Pinpoint the cell where the given text exists, returning its (x, y) midpoint coordinate. 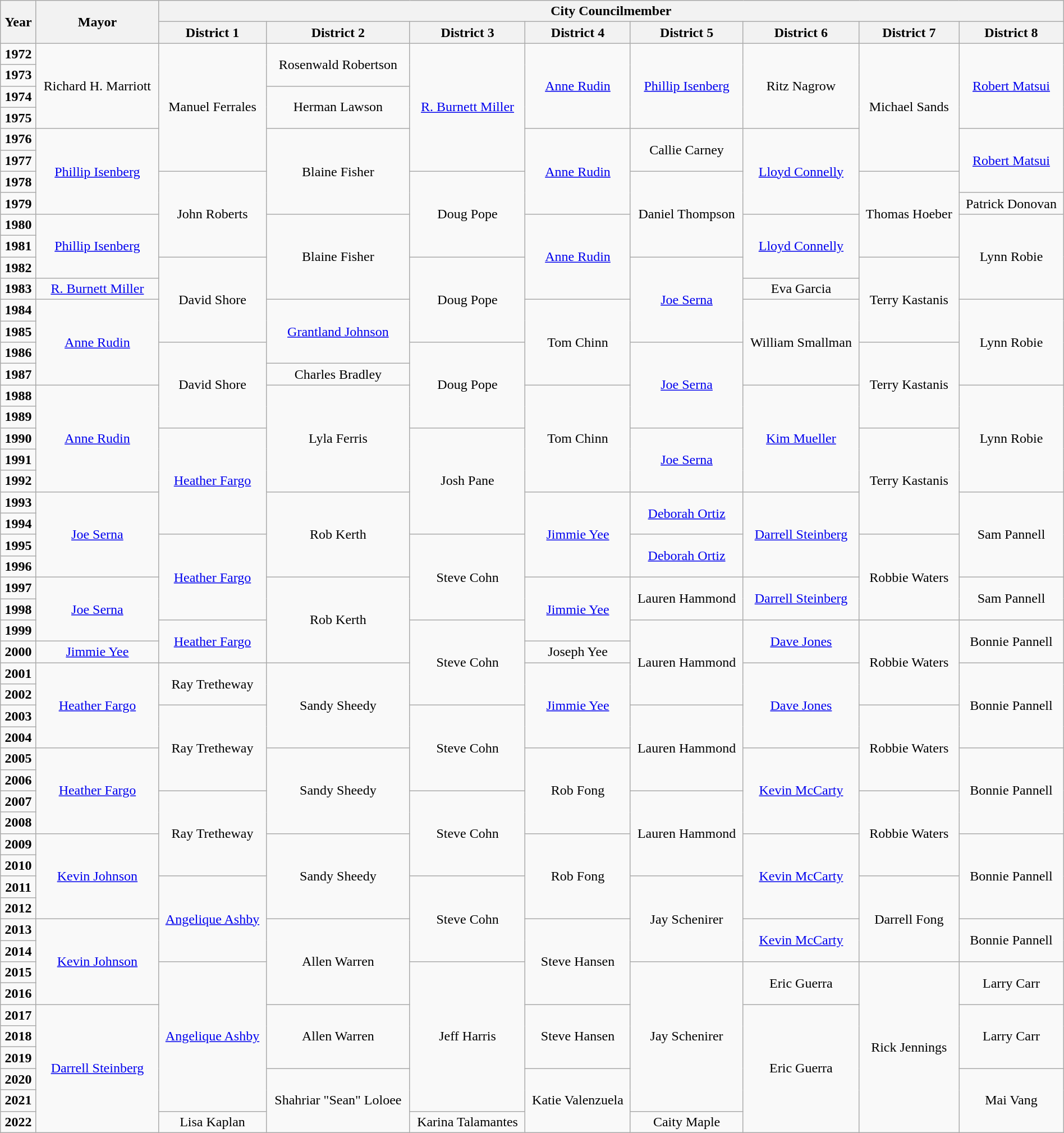
District 8 (1011, 33)
1999 (19, 631)
1973 (19, 75)
2006 (19, 780)
Grantland Johnson (338, 332)
City Councilmember (611, 11)
1988 (19, 396)
2022 (19, 1122)
1980 (19, 224)
Caity Maple (687, 1122)
Year (19, 22)
1993 (19, 502)
Mayor (97, 22)
2015 (19, 973)
Ritz Nagrow (801, 86)
Darrell Fong (909, 919)
1998 (19, 609)
1975 (19, 118)
2005 (19, 759)
2011 (19, 887)
1974 (19, 97)
2007 (19, 801)
Manuel Ferrales (212, 107)
1984 (19, 310)
1996 (19, 566)
1994 (19, 524)
Michael Sands (909, 107)
2004 (19, 737)
Eva Garcia (801, 289)
Thomas Hoeber (909, 214)
2003 (19, 716)
1972 (19, 54)
Karina Talamantes (467, 1122)
1992 (19, 481)
Lisa Kaplan (212, 1122)
Rosenwald Robertson (338, 65)
John Roberts (212, 214)
1976 (19, 139)
2012 (19, 908)
1987 (19, 374)
2000 (19, 652)
1977 (19, 160)
2002 (19, 695)
Charles Bradley (338, 374)
District 4 (578, 33)
1995 (19, 545)
1991 (19, 460)
1981 (19, 246)
District 1 (212, 33)
1978 (19, 182)
2008 (19, 823)
2020 (19, 1079)
District 3 (467, 33)
2021 (19, 1100)
Jeff Harris (467, 1036)
1982 (19, 268)
Shahriar "Sean" Loloee (338, 1100)
2009 (19, 844)
2016 (19, 994)
Richard H. Marriott (97, 86)
Daniel Thompson (687, 214)
District 5 (687, 33)
2017 (19, 1015)
William Smallman (801, 342)
2010 (19, 865)
Patrick Donovan (1011, 203)
2018 (19, 1036)
1986 (19, 353)
Joseph Yee (578, 652)
1990 (19, 438)
1983 (19, 289)
Herman Lawson (338, 107)
1979 (19, 203)
1989 (19, 417)
1997 (19, 588)
Katie Valenzuela (578, 1100)
2001 (19, 673)
2014 (19, 951)
2019 (19, 1058)
District 7 (909, 33)
Rick Jennings (909, 1047)
1985 (19, 332)
District 2 (338, 33)
Kim Mueller (801, 438)
2013 (19, 929)
District 6 (801, 33)
Mai Vang (1011, 1100)
Josh Pane (467, 481)
Callie Carney (687, 150)
Lyla Ferris (338, 438)
